Return the (X, Y) coordinate for the center point of the cell that contains the specified text.  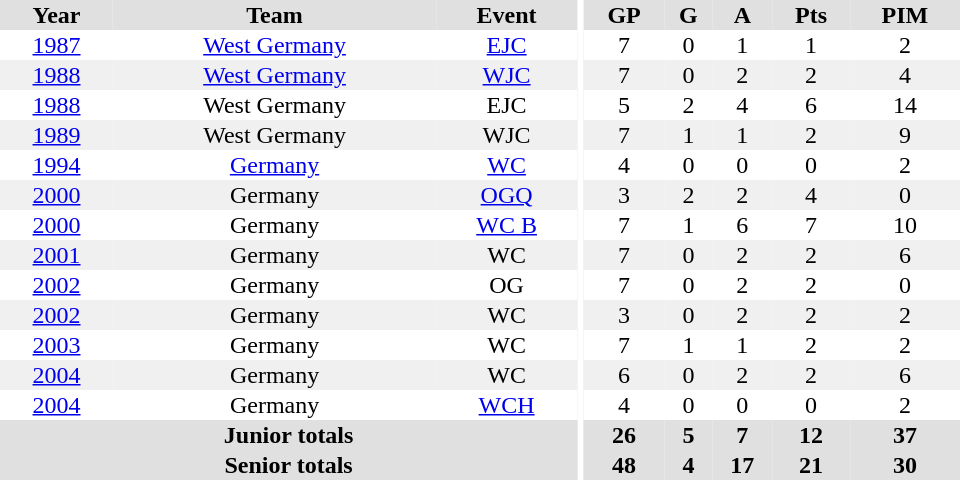
17 (742, 465)
1989 (56, 135)
PIM (905, 15)
12 (811, 435)
1994 (56, 165)
A (742, 15)
21 (811, 465)
Year (56, 15)
Team (274, 15)
Event (506, 15)
OGQ (506, 195)
30 (905, 465)
Pts (811, 15)
9 (905, 135)
WCH (506, 405)
OG (506, 285)
GP (624, 15)
2003 (56, 345)
48 (624, 465)
14 (905, 105)
1987 (56, 45)
Junior totals (288, 435)
37 (905, 435)
WC B (506, 225)
10 (905, 225)
G (688, 15)
Senior totals (288, 465)
26 (624, 435)
2001 (56, 255)
